Extract the [x, y] coordinate from the center of the cell holding the provided text.  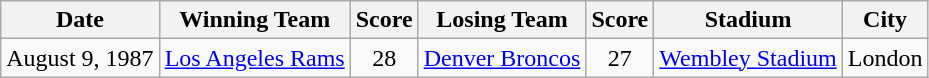
City [885, 20]
Los Angeles Rams [254, 58]
London [885, 58]
28 [384, 58]
27 [620, 58]
Losing Team [502, 20]
Date [80, 20]
Stadium [748, 20]
Winning Team [254, 20]
August 9, 1987 [80, 58]
Denver Broncos [502, 58]
Wembley Stadium [748, 58]
